Provide the (X, Y) coordinate of the cell's center where the given text is located.  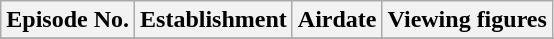
Airdate (337, 20)
Episode No. (68, 20)
Establishment (214, 20)
Viewing figures (467, 20)
